Locate the cell with the specified text and output its [x, y] center coordinate. 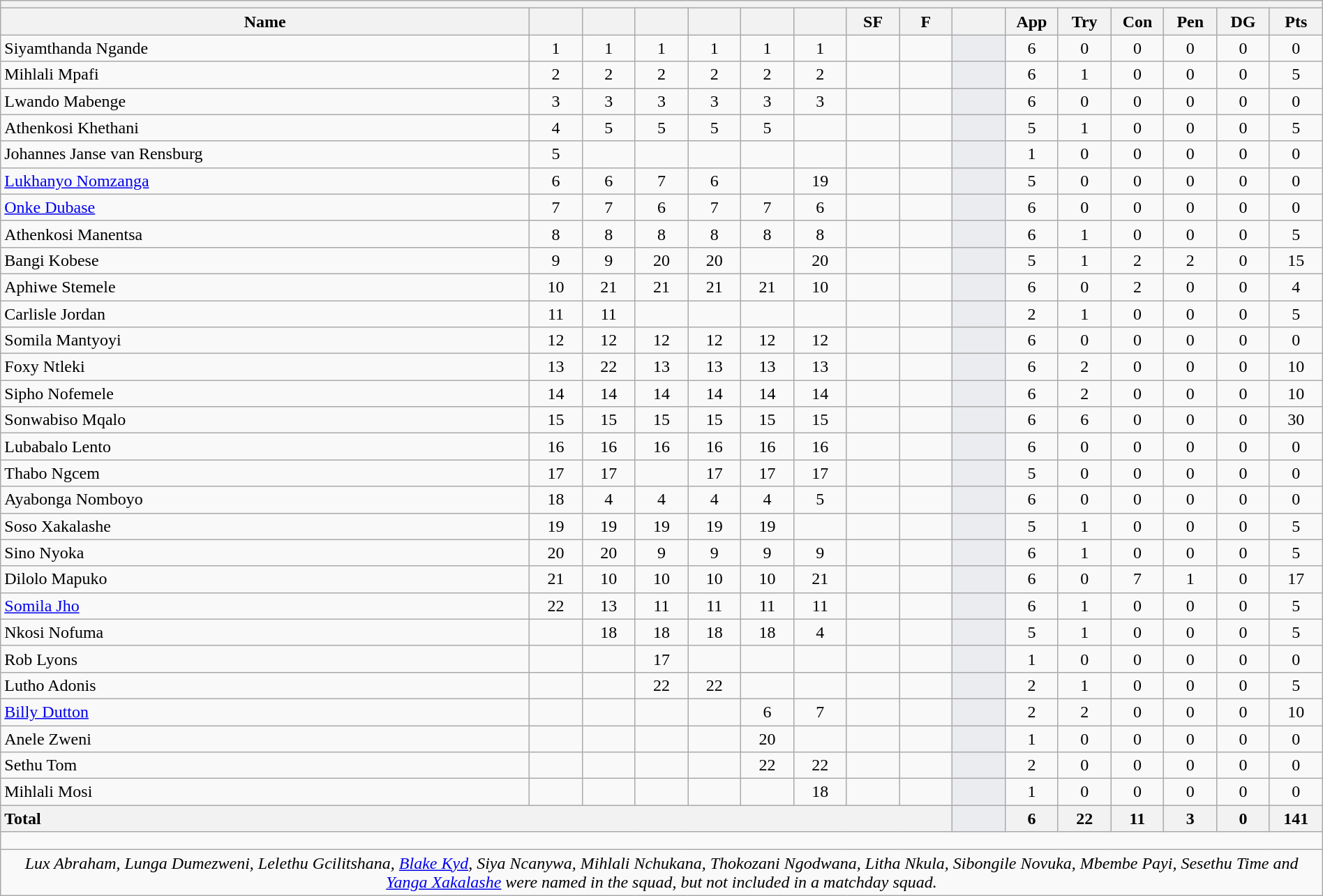
Somila Jho [265, 606]
Anele Zweni [265, 739]
Mihlali Mosi [265, 792]
Dilolo Mapuko [265, 579]
Nkosi Nofuma [265, 632]
Total [477, 819]
Name [265, 22]
Billy Dutton [265, 712]
DG [1243, 22]
Lutho Adonis [265, 685]
Athenkosi Khethani [265, 128]
Athenkosi Manentsa [265, 234]
Bangi Kobese [265, 260]
Aphiwe Stemele [265, 287]
30 [1296, 420]
Mihlali Mpafi [265, 75]
Try [1084, 22]
Pts [1296, 22]
Carlisle Jordan [265, 313]
Sethu Tom [265, 766]
Lubabalo Lento [265, 447]
Foxy Ntleki [265, 367]
Lwando Mabenge [265, 101]
Somila Mantyoyi [265, 341]
Sino Nyoka [265, 553]
Sipho Nofemele [265, 394]
Onke Dubase [265, 207]
Sonwabiso Mqalo [265, 420]
Lukhanyo Nomzanga [265, 181]
Con [1137, 22]
Pen [1190, 22]
SF [873, 22]
Rob Lyons [265, 659]
Thabo Ngcem [265, 473]
Siyamthanda Ngande [265, 48]
Ayabonga Nomboyo [265, 500]
Soso Xakalashe [265, 526]
141 [1296, 819]
F [926, 22]
App [1032, 22]
Johannes Janse van Rensburg [265, 154]
